Return the [X, Y] coordinate for the center point of the cell that contains the specified text.  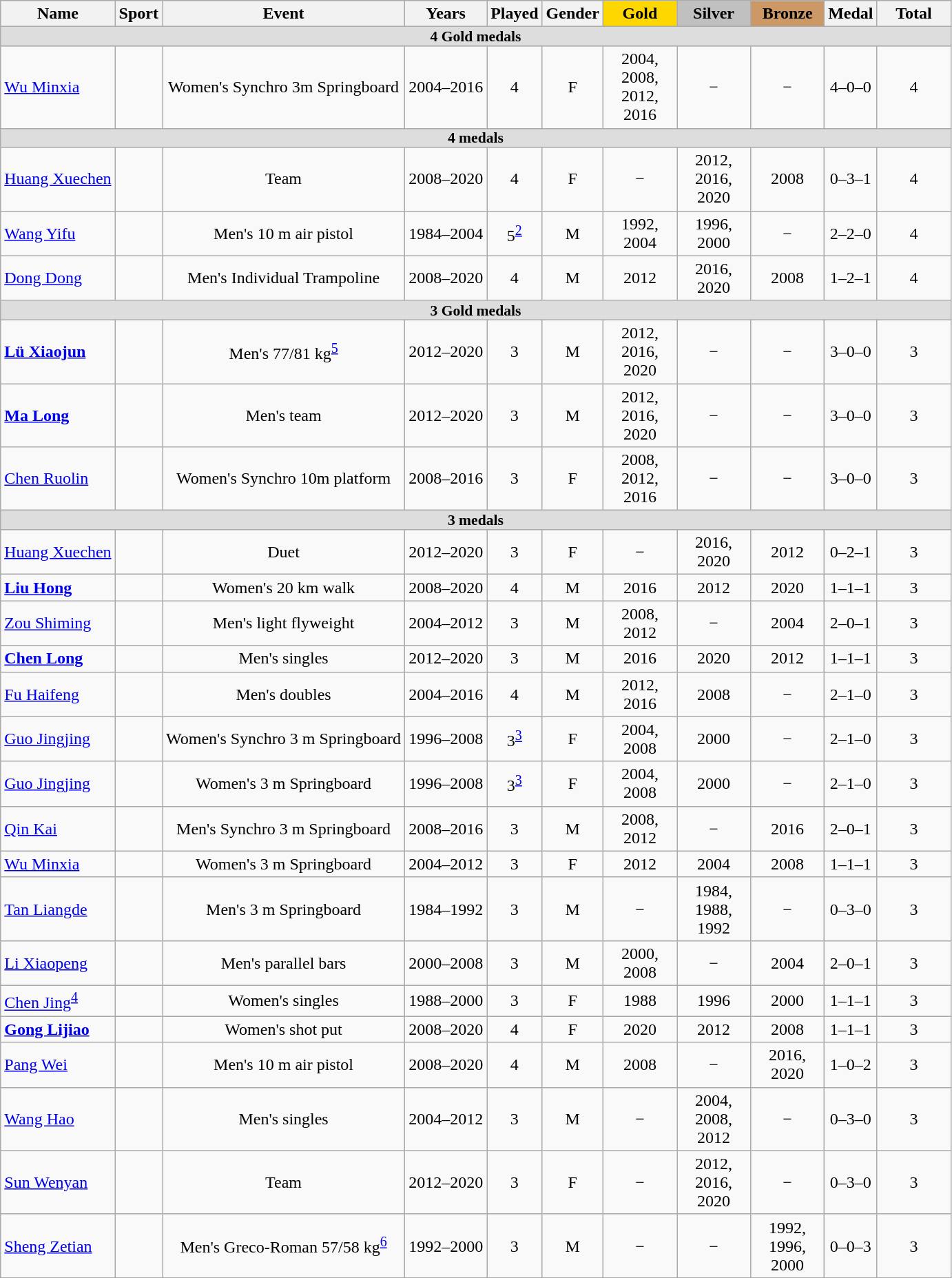
1988 [639, 1000]
Chen Jing4 [58, 1000]
1–0–2 [851, 1065]
Men's parallel bars [284, 963]
Men's Synchro 3 m Springboard [284, 828]
2–2–0 [851, 233]
Duet [284, 553]
2008, 2012, 2016 [639, 479]
Pang Wei [58, 1065]
Sun Wenyan [58, 1182]
1984–2004 [446, 233]
Men's Individual Trampoline [284, 278]
Qin Kai [58, 828]
Silver [714, 14]
0–0–3 [851, 1246]
1996 [714, 1000]
2004, 2008, 2012 [714, 1119]
0–3–1 [851, 179]
Played [515, 14]
Women's Synchro 3m Springboard [284, 87]
Dong Dong [58, 278]
1984, 1988, 1992 [714, 909]
3 medals [475, 520]
Event [284, 14]
Gold [639, 14]
52 [515, 233]
Years [446, 14]
1984–1992 [446, 909]
2004, 2008, 2012, 2016 [639, 87]
2000, 2008 [639, 963]
Gong Lijiao [58, 1029]
Lü Xiaojun [58, 351]
Total [913, 14]
3 Gold medals [475, 310]
Liu Hong [58, 588]
Women's singles [284, 1000]
1–2–1 [851, 278]
Fu Haifeng [58, 694]
Bronze [788, 14]
1992, 1996, 2000 [788, 1246]
4 Gold medals [475, 37]
Zou Shiming [58, 623]
Li Xiaopeng [58, 963]
Women's Synchro 10m platform [284, 479]
Gender [572, 14]
Sport [138, 14]
Wang Hao [58, 1119]
Men's 3 m Springboard [284, 909]
Men's light flyweight [284, 623]
Women's shot put [284, 1029]
0–2–1 [851, 553]
Name [58, 14]
Medal [851, 14]
1996, 2000 [714, 233]
Men's doubles [284, 694]
Wang Yifu [58, 233]
Chen Ruolin [58, 479]
2012, 2016 [639, 694]
Chen Long [58, 659]
Men's 77/81 kg5 [284, 351]
Men's team [284, 415]
2000–2008 [446, 963]
Ma Long [58, 415]
Women's Synchro 3 m Springboard [284, 739]
Men's Greco-Roman 57/58 kg6 [284, 1246]
Women's 20 km walk [284, 588]
4 medals [475, 138]
4–0–0 [851, 87]
1992–2000 [446, 1246]
1992, 2004 [639, 233]
Tan Liangde [58, 909]
1988–2000 [446, 1000]
Sheng Zetian [58, 1246]
